Capture the cell that displays the provided text and extract its [X, Y] central coordinate. 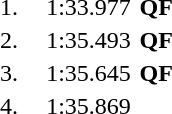
1:35.645 [88, 73]
1:35.493 [88, 40]
